Extract the (X, Y) coordinate from the center of the cell holding the provided text.  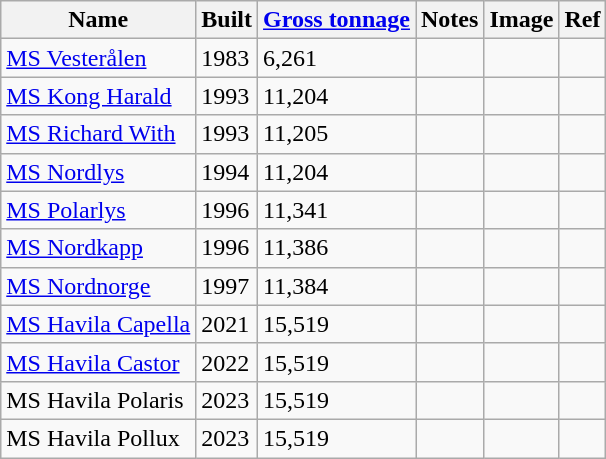
1997 (227, 286)
Ref (582, 20)
MS Kong Harald (98, 96)
MS Nordnorge (98, 286)
MS Havila Capella (98, 324)
Name (98, 20)
MS Havila Castor (98, 362)
Image (522, 20)
11,386 (337, 248)
6,261 (337, 58)
11,205 (337, 134)
MS Nordlys (98, 172)
1983 (227, 58)
MS Nordkapp (98, 248)
MS Vesterålen (98, 58)
11,341 (337, 210)
Built (227, 20)
2021 (227, 324)
MS Havila Polaris (98, 400)
2022 (227, 362)
MS Richard With (98, 134)
1994 (227, 172)
Gross tonnage (337, 20)
MS Polarlys (98, 210)
Notes (450, 20)
11,384 (337, 286)
MS Havila Pollux (98, 438)
